Locate the cell with the specified text and output its (X, Y) center coordinate. 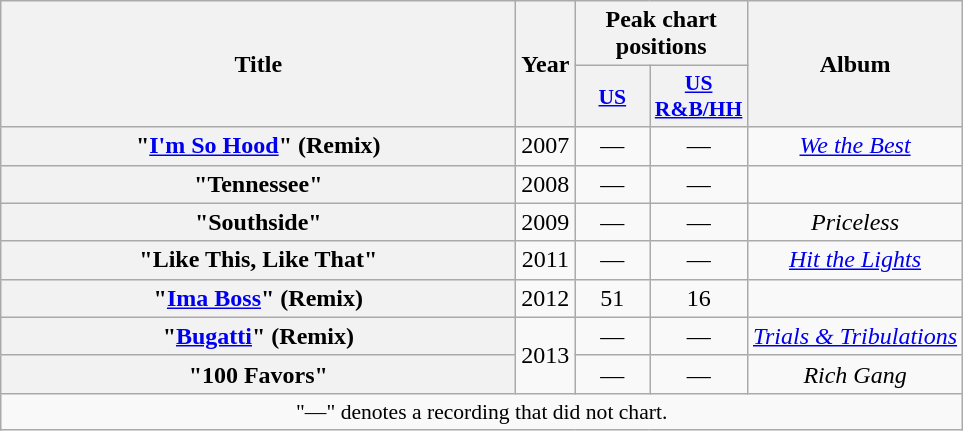
16 (699, 298)
"—" denotes a recording that did not chart. (482, 411)
USR&B/HH (699, 96)
2007 (546, 146)
Hit the Lights (854, 260)
Rich Gang (854, 374)
Title (258, 64)
2012 (546, 298)
Album (854, 64)
"Like This, Like That" (258, 260)
"100 Favors" (258, 374)
"Southside" (258, 222)
51 (612, 298)
Trials & Tribulations (854, 336)
"Tennessee" (258, 184)
2011 (546, 260)
2008 (546, 184)
Priceless (854, 222)
Peak chart positions (662, 34)
We the Best (854, 146)
2009 (546, 222)
US (612, 96)
"Bugatti" (Remix) (258, 336)
Year (546, 64)
"Ima Boss" (Remix) (258, 298)
2013 (546, 355)
"I'm So Hood" (Remix) (258, 146)
